Locate the cell with the specified text and output its (x, y) center coordinate. 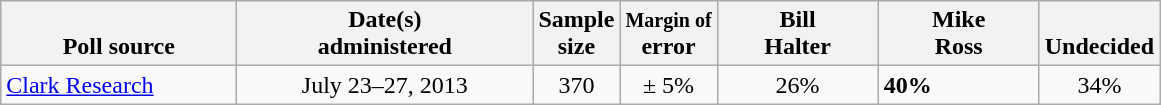
Samplesize (576, 34)
Poll source (119, 34)
40% (958, 85)
± 5% (668, 85)
BillHalter (798, 34)
Undecided (1099, 34)
Margin oferror (668, 34)
34% (1099, 85)
Date(s)administered (385, 34)
26% (798, 85)
Clark Research (119, 85)
370 (576, 85)
MikeRoss (958, 34)
July 23–27, 2013 (385, 85)
